Return the (X, Y) coordinate for the center point of the cell that contains the specified text.  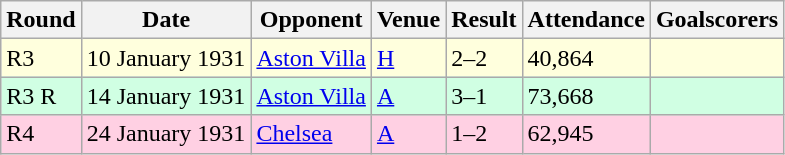
Goalscorers (716, 20)
3–1 (484, 96)
Venue (408, 20)
40,864 (586, 58)
Date (166, 20)
Opponent (312, 20)
Round (41, 20)
1–2 (484, 134)
2–2 (484, 58)
73,668 (586, 96)
H (408, 58)
Chelsea (312, 134)
24 January 1931 (166, 134)
62,945 (586, 134)
R3 R (41, 96)
R4 (41, 134)
Attendance (586, 20)
14 January 1931 (166, 96)
10 January 1931 (166, 58)
Result (484, 20)
R3 (41, 58)
